Output the (X, Y) coordinate of the center of the cell containing the given text.  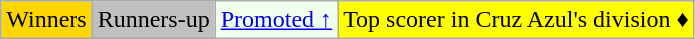
Top scorer in Cruz Azul's division ♦ (516, 20)
Winners (46, 20)
Promoted ↑ (276, 20)
Runners-up (154, 20)
